Find where the given text appears and provide that cell's center as [x, y] coordinate. 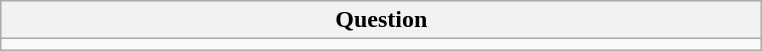
Question [382, 20]
